Extract the [X, Y] coordinate from the center of the cell holding the provided text.  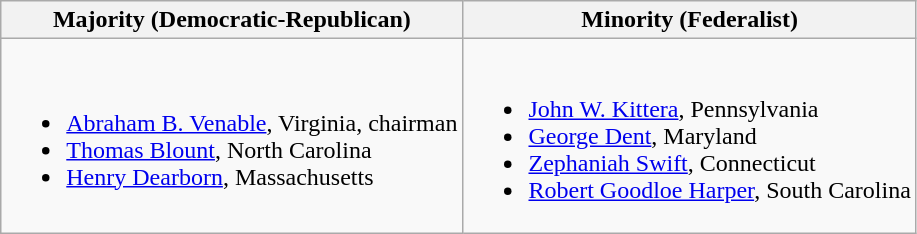
Majority (Democratic-Republican) [232, 20]
Minority (Federalist) [690, 20]
John W. Kittera, PennsylvaniaGeorge Dent, MarylandZephaniah Swift, ConnecticutRobert Goodloe Harper, South Carolina [690, 136]
Abraham B. Venable, Virginia, chairmanThomas Blount, North CarolinaHenry Dearborn, Massachusetts [232, 136]
